Capture the cell that displays the provided text and extract its (x, y) central coordinate. 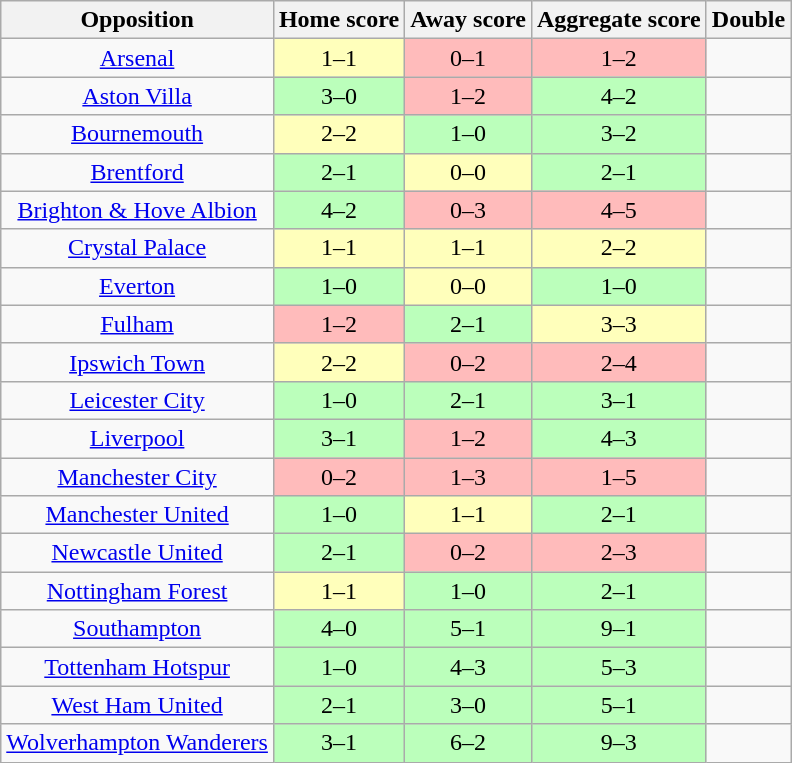
Arsenal (138, 58)
Newcastle United (138, 553)
9–3 (618, 743)
Aston Villa (138, 96)
Liverpool (138, 438)
3–3 (618, 324)
Aggregate score (618, 20)
Nottingham Forest (138, 591)
4–0 (338, 629)
6–2 (468, 743)
Manchester United (138, 515)
Southampton (138, 629)
Tottenham Hotspur (138, 667)
Ipswich Town (138, 362)
1–5 (618, 477)
Brighton & Hove Albion (138, 210)
Away score (468, 20)
3–2 (618, 134)
Leicester City (138, 400)
Manchester City (138, 477)
5–3 (618, 667)
2–3 (618, 553)
0–1 (468, 58)
2–4 (618, 362)
Bournemouth (138, 134)
0–3 (468, 210)
4–5 (618, 210)
Fulham (138, 324)
Wolverhampton Wanderers (138, 743)
Opposition (138, 20)
Brentford (138, 172)
9–1 (618, 629)
Everton (138, 286)
1–3 (468, 477)
West Ham United (138, 705)
Home score (338, 20)
Double (748, 20)
Crystal Palace (138, 248)
